From the cell containing the given text, extract its center point as [x, y] coordinate. 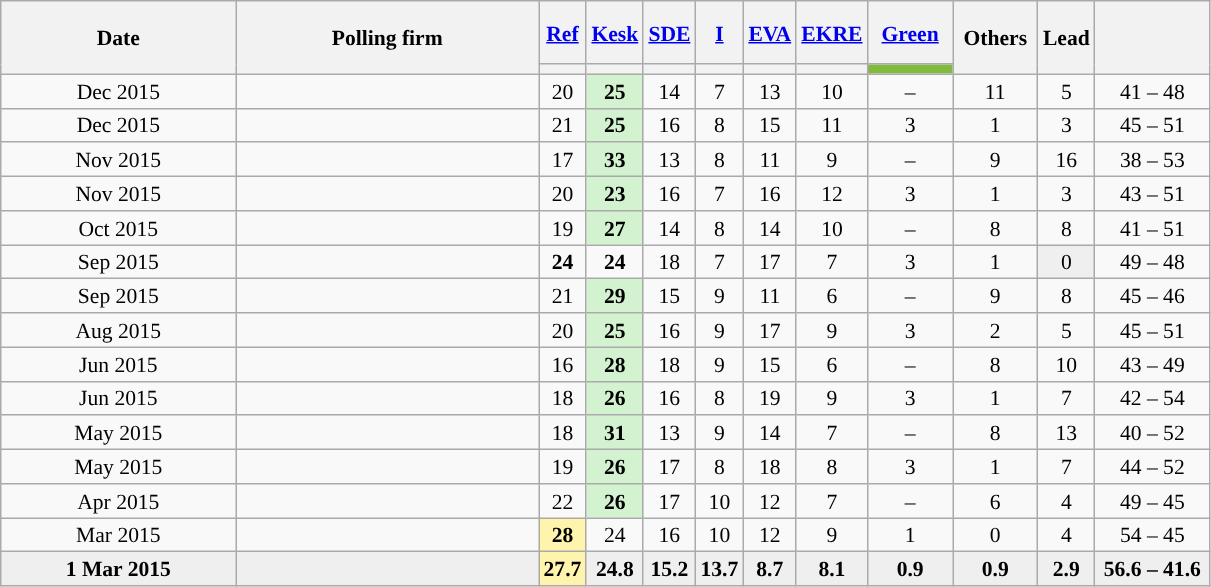
43 – 51 [1152, 194]
Polling firm [388, 38]
Kesk [614, 32]
38 – 53 [1152, 160]
31 [614, 433]
56.6 – 41.6 [1152, 569]
8.1 [832, 569]
42 – 54 [1152, 398]
Green [910, 32]
2.9 [1066, 569]
Apr 2015 [118, 501]
49 – 45 [1152, 501]
15.2 [669, 569]
44 – 52 [1152, 467]
49 – 48 [1152, 262]
1 Mar 2015 [118, 569]
33 [614, 160]
Others [996, 38]
EVA [770, 32]
45 – 46 [1152, 296]
Oct 2015 [118, 228]
13.7 [719, 569]
41 – 51 [1152, 228]
40 – 52 [1152, 433]
Date [118, 38]
Ref [562, 32]
EKRE [832, 32]
41 – 48 [1152, 91]
29 [614, 296]
2 [996, 330]
Lead [1066, 38]
Aug 2015 [118, 330]
I [719, 32]
22 [562, 501]
23 [614, 194]
8.7 [770, 569]
24.8 [614, 569]
43 – 49 [1152, 364]
54 – 45 [1152, 535]
27 [614, 228]
SDE [669, 32]
27.7 [562, 569]
Mar 2015 [118, 535]
